Identify which cell holds the provided text, then report its [X, Y] central coordinate. 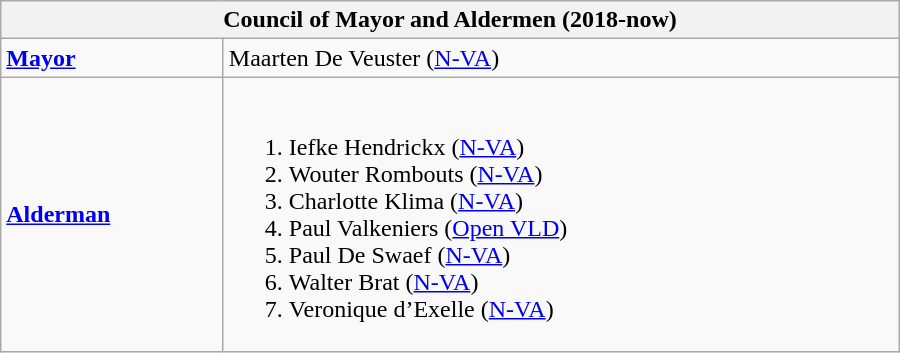
Alderman [112, 214]
Mayor [112, 58]
Council of Mayor and Aldermen (2018-now) [450, 20]
Maarten De Veuster (N-VA) [561, 58]
